Extract the [x, y] coordinate from the center of the cell holding the provided text.  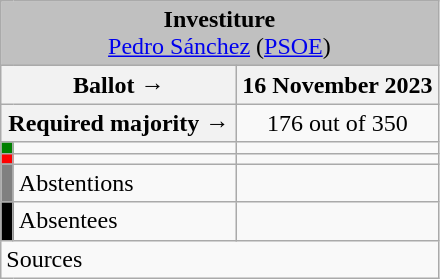
InvestiturePedro Sánchez (PSOE) [220, 34]
Abstentions [125, 183]
Required majority → [119, 123]
Absentees [125, 221]
Ballot → [119, 85]
176 out of 350 [338, 123]
Sources [220, 259]
16 November 2023 [338, 85]
